Provide the (X, Y) coordinate of the cell's center where the given text is located.  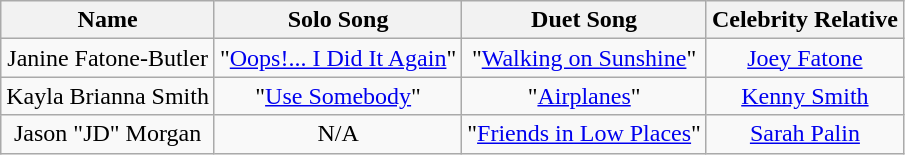
"Use Somebody" (338, 96)
Joey Fatone (804, 58)
N/A (338, 134)
Jason "JD" Morgan (108, 134)
"Airplanes" (584, 96)
Solo Song (338, 20)
Sarah Palin (804, 134)
"Oops!... I Did It Again" (338, 58)
Janine Fatone-Butler (108, 58)
Duet Song (584, 20)
Celebrity Relative (804, 20)
Kayla Brianna Smith (108, 96)
Kenny Smith (804, 96)
Name (108, 20)
"Friends in Low Places" (584, 134)
"Walking on Sunshine" (584, 58)
